Provide the [X, Y] coordinate of the cell's center where the given text is located.  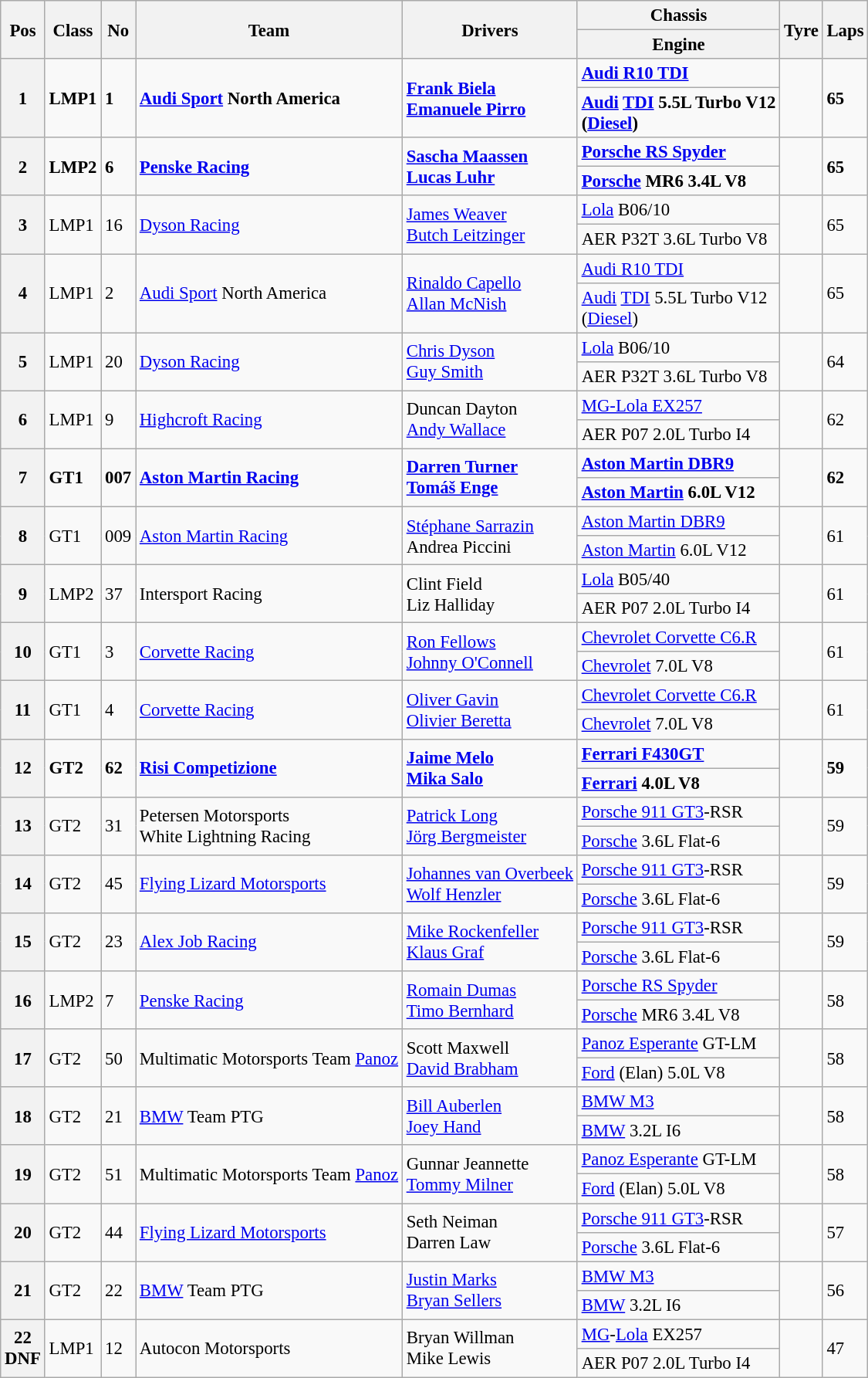
22 [119, 1291]
Intersport Racing [269, 594]
19 [23, 1175]
Gunnar Jeannette Tommy Milner [489, 1175]
11 [23, 710]
Engine [678, 45]
13 [23, 826]
Johannes van Overbeek Wolf Henzler [489, 885]
Mike Rockenfeller Klaus Graf [489, 942]
Rinaldo Capello Allan McNish [489, 293]
37 [119, 594]
31 [119, 826]
Duncan Dayton Andy Wallace [489, 420]
Patrick Long Jörg Bergmeister [489, 826]
Clint Field Liz Halliday [489, 594]
5 [23, 361]
Romain Dumas Timo Bernhard [489, 1000]
10 [23, 652]
Risi Competizione [269, 767]
Bill Auberlen Joey Hand [489, 1116]
007 [119, 477]
Ron Fellows Johnny O'Connell [489, 652]
47 [846, 1348]
Bryan Willman Mike Lewis [489, 1348]
57 [846, 1232]
Justin Marks Bryan Sellers [489, 1291]
22DNF [23, 1348]
Alex Job Racing [269, 942]
Ferrari 4.0L V8 [678, 783]
50 [119, 1058]
Team [269, 29]
51 [119, 1175]
64 [846, 361]
Chris Dyson Guy Smith [489, 361]
45 [119, 885]
Chassis [678, 15]
44 [119, 1232]
14 [23, 885]
8 [23, 536]
Highcroft Racing [269, 420]
Jaime Melo Mika Salo [489, 767]
Pos [23, 29]
Sascha Maassen Lucas Luhr [489, 167]
Stéphane Sarrazin Andrea Piccini [489, 536]
Laps [846, 29]
Drivers [489, 29]
James Weaver Butch Leitzinger [489, 225]
Scott Maxwell David Brabham [489, 1058]
Frank Biela Emanuele Pirro [489, 98]
Seth Neiman Darren Law [489, 1232]
Lola B05/40 [678, 580]
Darren Turner Tomáš Enge [489, 477]
56 [846, 1291]
Autocon Motorsports [269, 1348]
Class [73, 29]
17 [23, 1058]
18 [23, 1116]
Ferrari F430GT [678, 753]
Tyre [801, 29]
009 [119, 536]
Petersen Motorsports White Lightning Racing [269, 826]
Oliver Gavin Olivier Beretta [489, 710]
15 [23, 942]
No [119, 29]
23 [119, 942]
